For the text-containing cell, return its midpoint in [x, y] coordinate format. 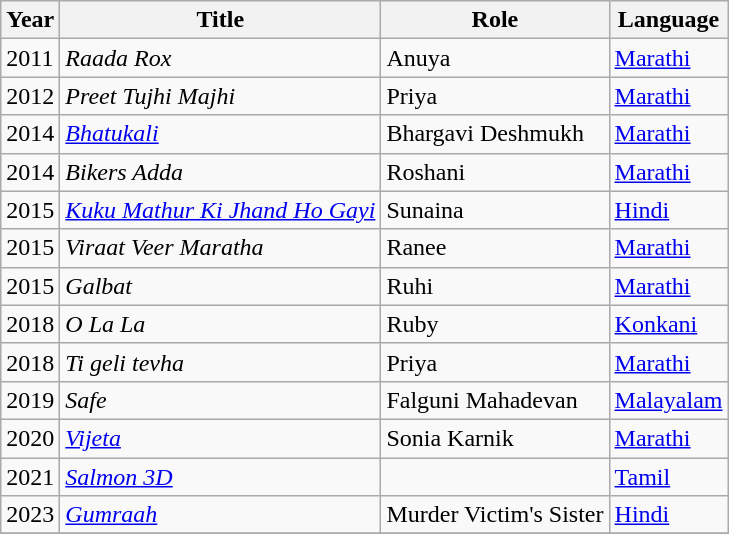
Viraat Veer Maratha [220, 248]
Ranee [495, 248]
2023 [30, 515]
Murder Victim's Sister [495, 515]
Role [495, 20]
O La La [220, 324]
Konkani [668, 324]
Sonia Karnik [495, 438]
Raada Rox [220, 58]
2021 [30, 477]
Ruby [495, 324]
Salmon 3D [220, 477]
Gumraah [220, 515]
Bhargavi Deshmukh [495, 134]
Preet Tujhi Majhi [220, 96]
Bikers Adda [220, 172]
Roshani [495, 172]
Kuku Mathur Ki Jhand Ho Gayi [220, 210]
Galbat [220, 286]
Vijeta [220, 438]
Title [220, 20]
Ti geli tevha [220, 362]
Malayalam [668, 400]
Bhatukali [220, 134]
Falguni Mahadevan [495, 400]
Sunaina [495, 210]
Safe [220, 400]
2019 [30, 400]
2011 [30, 58]
Tamil [668, 477]
Language [668, 20]
2020 [30, 438]
2012 [30, 96]
Ruhi [495, 286]
Year [30, 20]
Anuya [495, 58]
